Provide the [X, Y] coordinate of the cell's center where the given text is located.  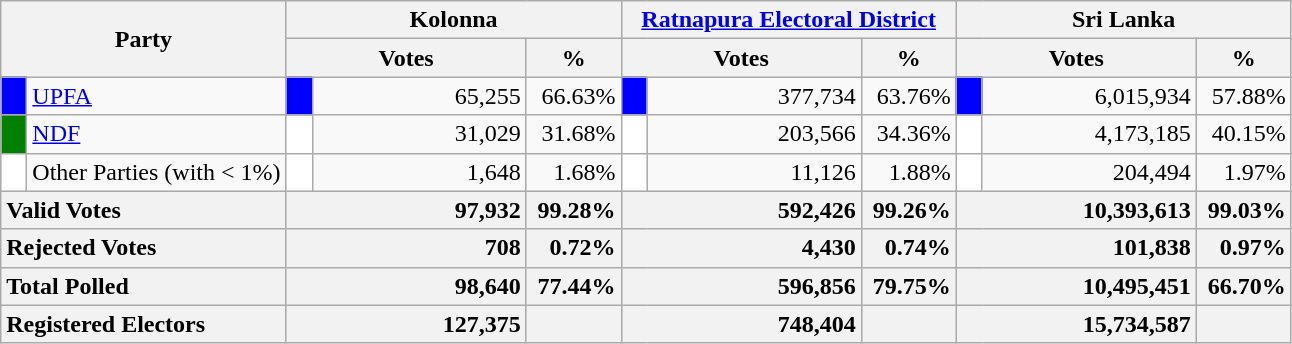
203,566 [754, 134]
Rejected Votes [144, 248]
377,734 [754, 96]
1,648 [419, 172]
Valid Votes [144, 210]
34.36% [908, 134]
Kolonna [454, 20]
0.72% [574, 248]
0.97% [1244, 248]
98,640 [406, 286]
Registered Electors [144, 324]
65,255 [419, 96]
31.68% [574, 134]
1.88% [908, 172]
708 [406, 248]
97,932 [406, 210]
127,375 [406, 324]
99.26% [908, 210]
63.76% [908, 96]
10,495,451 [1076, 286]
0.74% [908, 248]
57.88% [1244, 96]
31,029 [419, 134]
592,426 [741, 210]
Other Parties (with < 1%) [156, 172]
79.75% [908, 286]
101,838 [1076, 248]
66.63% [574, 96]
4,430 [741, 248]
1.68% [574, 172]
15,734,587 [1076, 324]
10,393,613 [1076, 210]
Party [144, 39]
11,126 [754, 172]
1.97% [1244, 172]
UPFA [156, 96]
40.15% [1244, 134]
66.70% [1244, 286]
6,015,934 [1089, 96]
77.44% [574, 286]
4,173,185 [1089, 134]
596,856 [741, 286]
Sri Lanka [1124, 20]
99.03% [1244, 210]
Total Polled [144, 286]
748,404 [741, 324]
Ratnapura Electoral District [788, 20]
NDF [156, 134]
204,494 [1089, 172]
99.28% [574, 210]
